Detect which cell encompasses the target text, then output its (X, Y) center coordinate. 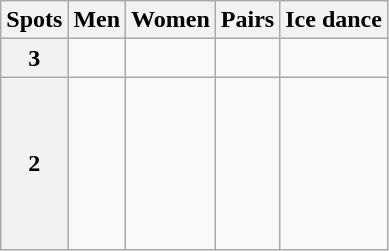
2 (34, 164)
Men (97, 20)
Spots (34, 20)
3 (34, 58)
Ice dance (334, 20)
Pairs (247, 20)
Women (171, 20)
